Provide the [x, y] coordinate of the cell's center where the given text is located.  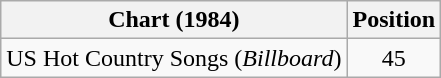
Chart (1984) [174, 20]
Position [394, 20]
US Hot Country Songs (Billboard) [174, 58]
45 [394, 58]
